Return the [X, Y] coordinate for the center point of the cell that contains the specified text.  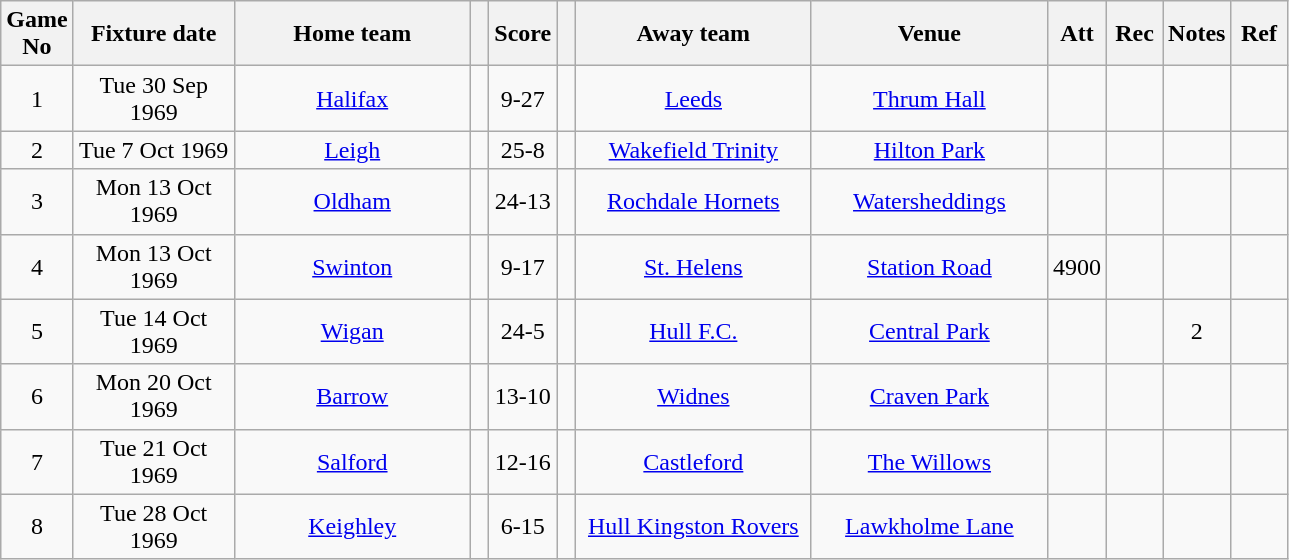
Hilton Park [929, 150]
4 [37, 266]
Ref [1259, 34]
Station Road [929, 266]
Rochdale Hornets [693, 202]
Mon 20 Oct 1969 [154, 396]
Wakefield Trinity [693, 150]
Castleford [693, 462]
Salford [352, 462]
24-5 [523, 332]
Central Park [929, 332]
Hull Kingston Rovers [693, 526]
Venue [929, 34]
Keighley [352, 526]
Craven Park [929, 396]
Home team [352, 34]
13-10 [523, 396]
Swinton [352, 266]
5 [37, 332]
Lawkholme Lane [929, 526]
Notes [1197, 34]
8 [37, 526]
Leeds [693, 98]
Score [523, 34]
Att [1076, 34]
Rec [1135, 34]
Oldham [352, 202]
Game No [37, 34]
4900 [1076, 266]
6 [37, 396]
Wigan [352, 332]
St. Helens [693, 266]
Tue 28 Oct 1969 [154, 526]
Thrum Hall [929, 98]
The Willows [929, 462]
Tue 7 Oct 1969 [154, 150]
Tue 21 Oct 1969 [154, 462]
3 [37, 202]
1 [37, 98]
12-16 [523, 462]
Widnes [693, 396]
6-15 [523, 526]
Fixture date [154, 34]
9-27 [523, 98]
Hull F.C. [693, 332]
Away team [693, 34]
Tue 30 Sep 1969 [154, 98]
Halifax [352, 98]
Barrow [352, 396]
Tue 14 Oct 1969 [154, 332]
Watersheddings [929, 202]
7 [37, 462]
25-8 [523, 150]
9-17 [523, 266]
Leigh [352, 150]
24-13 [523, 202]
